Detect which cell encompasses the target text, then output its [X, Y] center coordinate. 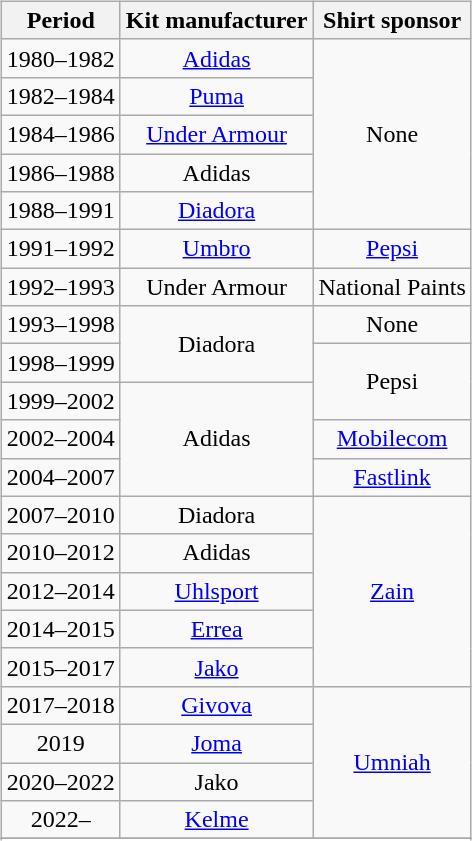
2007–2010 [60, 515]
Kelme [216, 820]
Umniah [392, 762]
Fastlink [392, 477]
1984–1986 [60, 134]
2004–2007 [60, 477]
Puma [216, 96]
1998–1999 [60, 363]
1988–1991 [60, 211]
2002–2004 [60, 439]
2012–2014 [60, 591]
2022– [60, 820]
Givova [216, 705]
Joma [216, 743]
Uhlsport [216, 591]
1992–1993 [60, 287]
National Paints [392, 287]
Kit manufacturer [216, 20]
Shirt sponsor [392, 20]
1991–1992 [60, 249]
2017–2018 [60, 705]
Umbro [216, 249]
Mobilecom [392, 439]
1980–1982 [60, 58]
Period [60, 20]
1986–1988 [60, 173]
2019 [60, 743]
1982–1984 [60, 96]
2015–2017 [60, 667]
2020–2022 [60, 781]
Zain [392, 591]
1999–2002 [60, 401]
1993–1998 [60, 325]
2014–2015 [60, 629]
Errea [216, 629]
2010–2012 [60, 553]
